Extract the [X, Y] coordinate from the center of the cell holding the provided text.  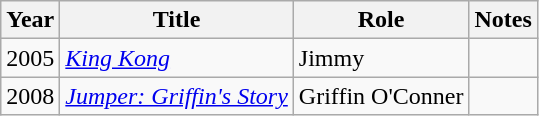
Year [30, 20]
Role [381, 20]
Jumper: Griffin's Story [177, 96]
2005 [30, 58]
2008 [30, 96]
Notes [503, 20]
King Kong [177, 58]
Jimmy [381, 58]
Griffin O'Conner [381, 96]
Title [177, 20]
